Output the [x, y] coordinate of the center of the cell containing the given text.  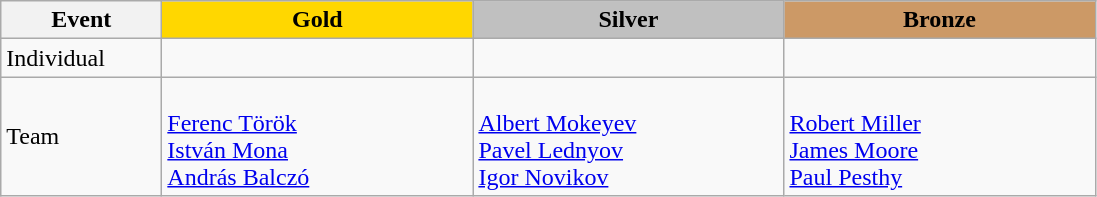
Gold [318, 20]
Ferenc Török István Mona András Balczó [318, 136]
Robert Miller James Moore Paul Pesthy [940, 136]
Albert Mokeyev Pavel Lednyov Igor Novikov [628, 136]
Bronze [940, 20]
Team [82, 136]
Silver [628, 20]
Event [82, 20]
Individual [82, 58]
